Detect which cell encompasses the target text, then output its (X, Y) center coordinate. 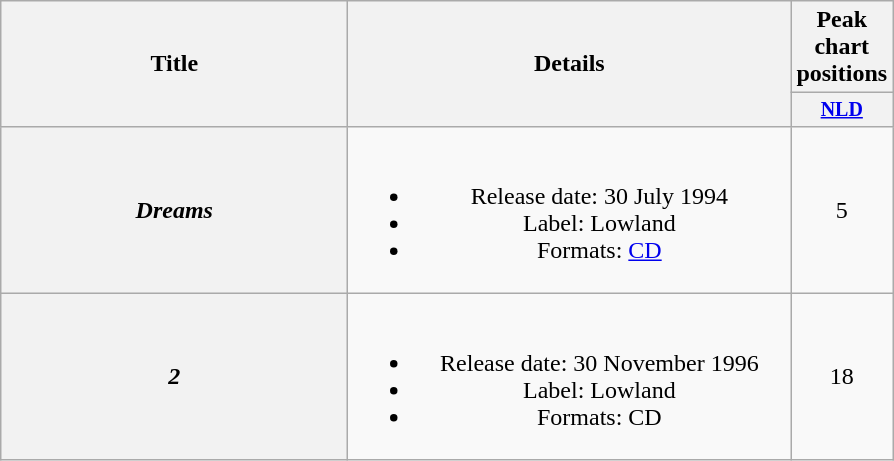
Release date: 30 July 1994Label: LowlandFormats: CD (570, 210)
5 (842, 210)
Details (570, 64)
2 (174, 376)
18 (842, 376)
Peak chart positions (842, 47)
Dreams (174, 210)
Title (174, 64)
NLD (842, 110)
Release date: 30 November 1996Label: LowlandFormats: CD (570, 376)
